Return [x, y] of the center of cell containing provided text 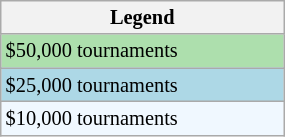
$25,000 tournaments [142, 85]
Legend [142, 17]
$10,000 tournaments [142, 118]
$50,000 tournaments [142, 51]
